Locate the cell with the specified text and output its (x, y) center coordinate. 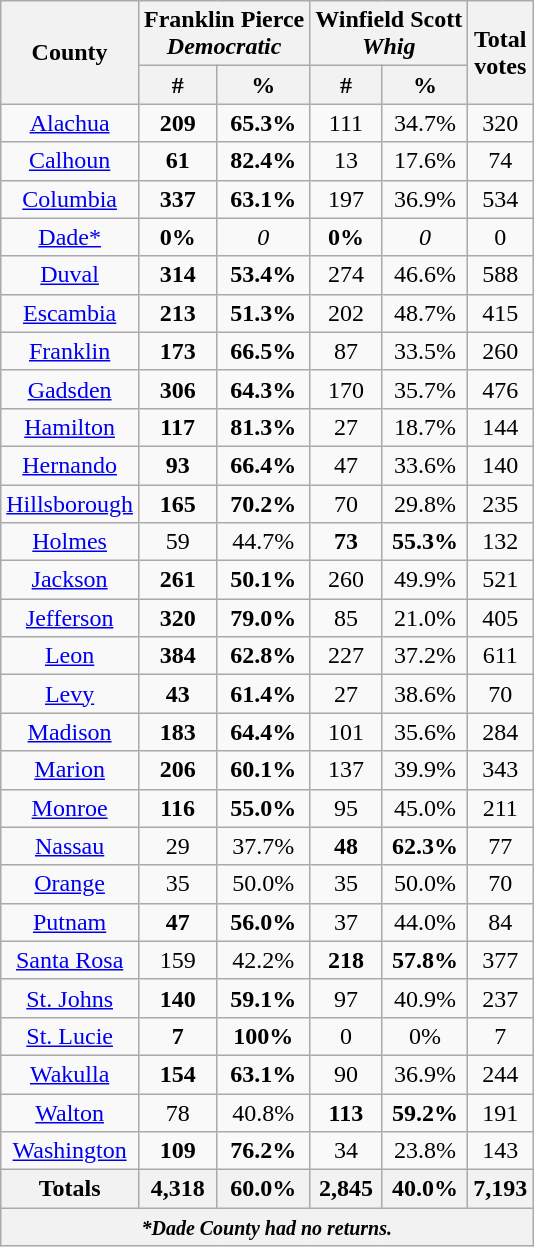
56.0% (264, 922)
61.4% (264, 694)
202 (346, 313)
60.1% (264, 770)
40.0% (425, 1189)
37.2% (425, 656)
Levy (70, 694)
111 (346, 123)
Jefferson (70, 618)
Gadsden (70, 389)
116 (177, 808)
Dade* (70, 237)
73 (346, 542)
Columbia (70, 199)
2,845 (346, 1189)
48 (346, 846)
384 (177, 656)
55.3% (425, 542)
County (70, 52)
70.2% (264, 503)
306 (177, 389)
237 (500, 998)
81.3% (264, 427)
35.7% (425, 389)
476 (500, 389)
33.5% (425, 351)
Winfield ScottWhig (389, 34)
66.4% (264, 465)
61 (177, 161)
Walton (70, 1113)
39.9% (425, 770)
405 (500, 618)
165 (177, 503)
43 (177, 694)
159 (177, 960)
100% (264, 1036)
137 (346, 770)
314 (177, 275)
Marion (70, 770)
78 (177, 1113)
377 (500, 960)
74 (500, 161)
197 (346, 199)
37 (346, 922)
59 (177, 542)
65.3% (264, 123)
Calhoun (70, 161)
Duval (70, 275)
37.7% (264, 846)
45.0% (425, 808)
87 (346, 351)
17.6% (425, 161)
173 (177, 351)
Hernando (70, 465)
Hillsborough (70, 503)
29.8% (425, 503)
53.4% (264, 275)
21.0% (425, 618)
*Dade County had no returns. (267, 1227)
49.9% (425, 580)
18.7% (425, 427)
40.8% (264, 1113)
Totalvotes (500, 52)
34.7% (425, 123)
Wakulla (70, 1074)
Jackson (70, 580)
29 (177, 846)
Holmes (70, 542)
227 (346, 656)
209 (177, 123)
76.2% (264, 1151)
Madison (70, 732)
13 (346, 161)
Leon (70, 656)
337 (177, 199)
Escambia (70, 313)
St. Johns (70, 998)
44.7% (264, 542)
Putnam (70, 922)
183 (177, 732)
Franklin (70, 351)
191 (500, 1113)
82.4% (264, 161)
343 (500, 770)
60.0% (264, 1189)
206 (177, 770)
40.9% (425, 998)
588 (500, 275)
59.1% (264, 998)
Totals (70, 1189)
38.6% (425, 694)
50.1% (264, 580)
46.6% (425, 275)
33.6% (425, 465)
97 (346, 998)
St. Lucie (70, 1036)
23.8% (425, 1151)
Franklin PierceDemocratic (224, 34)
57.8% (425, 960)
218 (346, 960)
Washington (70, 1151)
Santa Rosa (70, 960)
244 (500, 1074)
62.3% (425, 846)
44.0% (425, 922)
51.3% (264, 313)
64.3% (264, 389)
144 (500, 427)
211 (500, 808)
90 (346, 1074)
284 (500, 732)
101 (346, 732)
7,193 (500, 1189)
Hamilton (70, 427)
261 (177, 580)
132 (500, 542)
84 (500, 922)
48.7% (425, 313)
154 (177, 1074)
64.4% (264, 732)
85 (346, 618)
611 (500, 656)
170 (346, 389)
77 (500, 846)
55.0% (264, 808)
95 (346, 808)
Monroe (70, 808)
42.2% (264, 960)
Nassau (70, 846)
534 (500, 199)
62.8% (264, 656)
Alachua (70, 123)
109 (177, 1151)
93 (177, 465)
79.0% (264, 618)
34 (346, 1151)
113 (346, 1113)
Orange (70, 884)
415 (500, 313)
35.6% (425, 732)
143 (500, 1151)
4,318 (177, 1189)
66.5% (264, 351)
274 (346, 275)
213 (177, 313)
117 (177, 427)
59.2% (425, 1113)
521 (500, 580)
235 (500, 503)
